Find where the given text appears and provide that cell's center as (X, Y) coordinate. 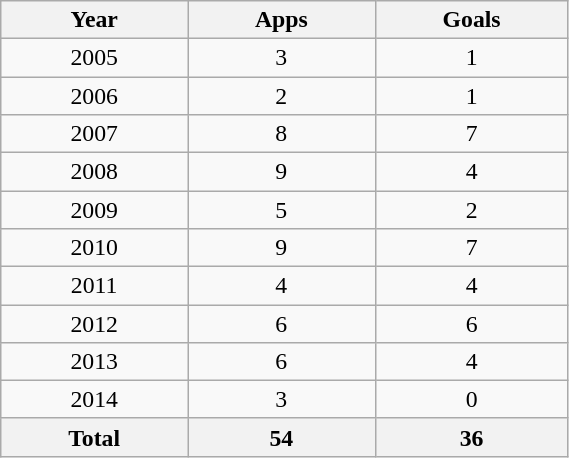
2006 (94, 96)
2008 (94, 171)
2011 (94, 285)
Apps (282, 20)
2009 (94, 209)
2007 (94, 133)
36 (472, 437)
Total (94, 437)
0 (472, 399)
2010 (94, 247)
Goals (472, 20)
2012 (94, 323)
5 (282, 209)
2014 (94, 399)
2005 (94, 58)
54 (282, 437)
8 (282, 133)
Year (94, 20)
2013 (94, 361)
